Detect which cell encompasses the target text, then output its [x, y] center coordinate. 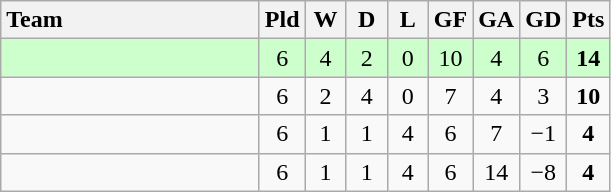
W [326, 20]
GF [450, 20]
−8 [544, 172]
L [408, 20]
Pld [282, 20]
GA [496, 20]
GD [544, 20]
Team [130, 20]
Pts [588, 20]
3 [544, 96]
D [366, 20]
−1 [544, 134]
